Determine the [x, y] coordinate at the center of the cell enclosing the given text.  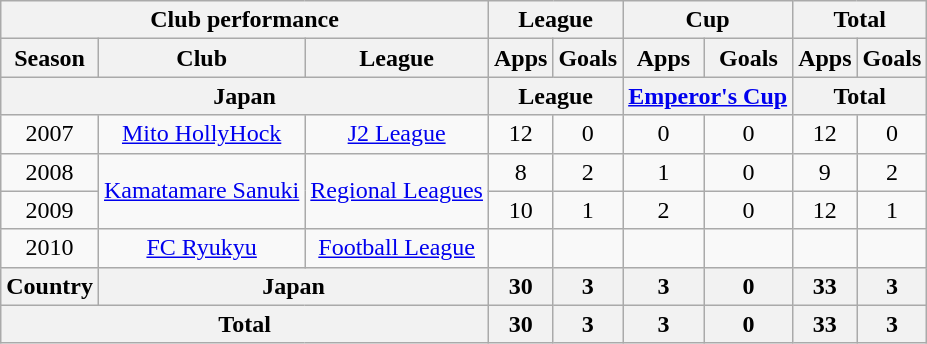
FC Ryukyu [201, 248]
10 [520, 210]
Mito HollyHock [201, 134]
Football League [397, 248]
Season [50, 58]
2010 [50, 248]
2007 [50, 134]
Cup [708, 20]
8 [520, 172]
Club [201, 58]
9 [825, 172]
2008 [50, 172]
Regional Leagues [397, 191]
2009 [50, 210]
Country [50, 286]
Kamatamare Sanuki [201, 191]
Club performance [245, 20]
Emperor's Cup [708, 96]
J2 League [397, 134]
